From the cell containing the given text, extract its center point as [x, y] coordinate. 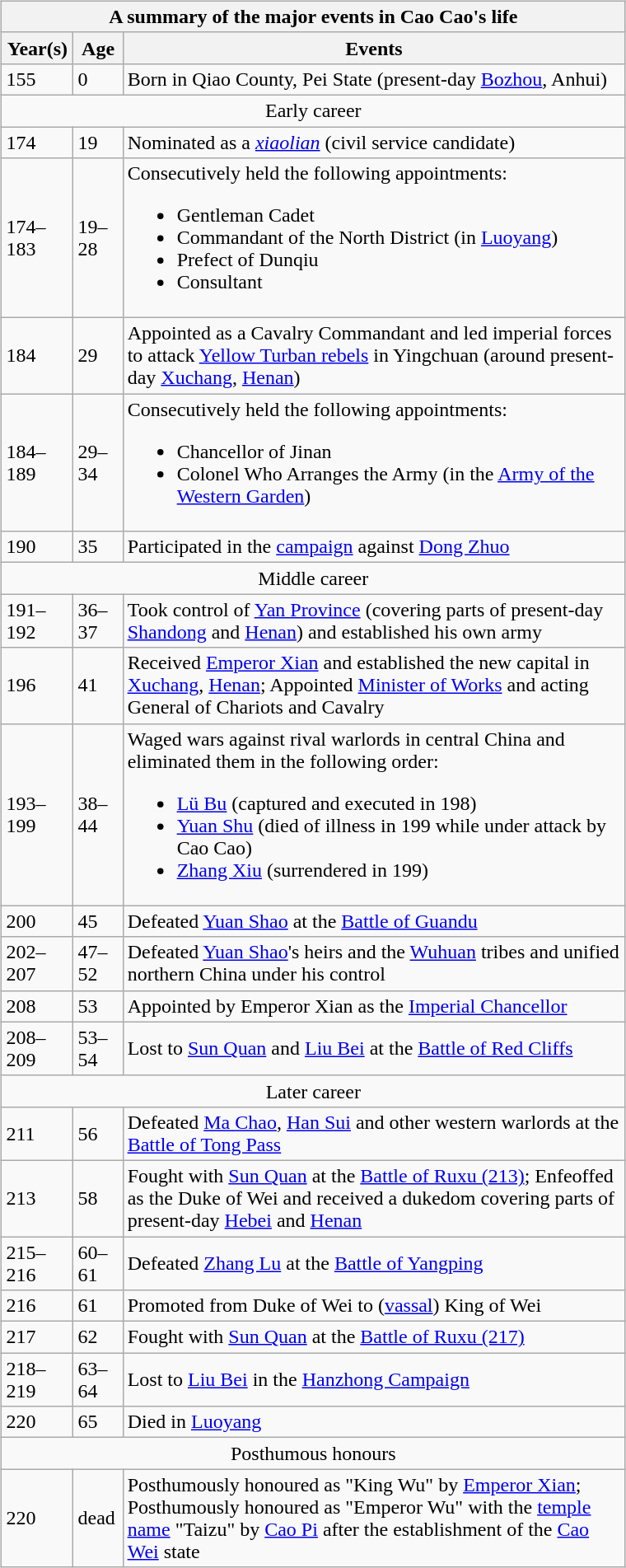
Later career [313, 1091]
60–61 [98, 1262]
184 [38, 356]
53–54 [98, 1048]
196 [38, 686]
Lost to Sun Quan and Liu Bei at the Battle of Red Cliffs [374, 1048]
61 [98, 1306]
Defeated Ma Chao, Han Sui and other western warlords at the Battle of Tong Pass [374, 1134]
62 [98, 1337]
Consecutively held the following appointments:Chancellor of JinanColonel Who Arranges the Army (in the Army of the Western Garden) [374, 463]
19–28 [98, 238]
0 [98, 79]
Participated in the campaign against Dong Zhuo [374, 547]
202–207 [38, 964]
Events [374, 48]
208 [38, 1006]
19 [98, 143]
174 [38, 143]
35 [98, 547]
Nominated as a xiaolian (civil service candidate) [374, 143]
Received Emperor Xian and established the new capital in Xuchang, Henan; Appointed Minister of Works and acting General of Chariots and Cavalry [374, 686]
dead [98, 1518]
36–37 [98, 621]
Fought with Sun Quan at the Battle of Ruxu (213); Enfeoffed as the Duke of Wei and received a dukedom covering parts of present-day Hebei and Henan [374, 1198]
218–219 [38, 1379]
41 [98, 686]
29–34 [98, 463]
Year(s) [38, 48]
174–183 [38, 238]
Promoted from Duke of Wei to (vassal) King of Wei [374, 1306]
53 [98, 1006]
Lost to Liu Bei in the Hanzhong Campaign [374, 1379]
155 [38, 79]
Took control of Yan Province (covering parts of present-day Shandong and Henan) and established his own army [374, 621]
211 [38, 1134]
Defeated Yuan Shao at the Battle of Guandu [374, 921]
Middle career [313, 578]
Appointed by Emperor Xian as the Imperial Chancellor [374, 1006]
Fought with Sun Quan at the Battle of Ruxu (217) [374, 1337]
Born in Qiao County, Pei State (present-day Bozhou, Anhui) [374, 79]
217 [38, 1337]
Age [98, 48]
65 [98, 1422]
56 [98, 1134]
184–189 [38, 463]
200 [38, 921]
29 [98, 356]
208–209 [38, 1048]
Died in Luoyang [374, 1422]
Defeated Zhang Lu at the Battle of Yangping [374, 1262]
63–64 [98, 1379]
58 [98, 1198]
Appointed as a Cavalry Commandant and led imperial forces to attack Yellow Turban rebels in Yingchuan (around present-day Xuchang, Henan) [374, 356]
190 [38, 547]
Posthumous honours [313, 1453]
191–192 [38, 621]
45 [98, 921]
47–52 [98, 964]
215–216 [38, 1262]
A summary of the major events in Cao Cao's life [313, 16]
38–44 [98, 814]
Consecutively held the following appointments:Gentleman CadetCommandant of the North District (in Luoyang)Prefect of DunqiuConsultant [374, 238]
213 [38, 1198]
216 [38, 1306]
Defeated Yuan Shao's heirs and the Wuhuan tribes and unified northern China under his control [374, 964]
Early career [313, 110]
193–199 [38, 814]
